Scan for the cell matching the given text and deliver its (x, y) coordinate at center. 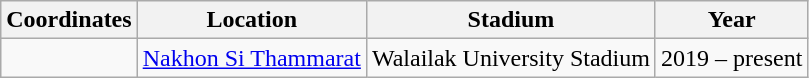
Year (731, 20)
Walailak University Stadium (510, 58)
Coordinates (69, 20)
Location (252, 20)
Stadium (510, 20)
Nakhon Si Thammarat (252, 58)
2019 – present (731, 58)
